Determine the [X, Y] coordinate at the center of the cell enclosing the given text.  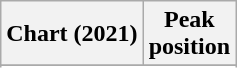
Peakposition [189, 34]
Chart (2021) [72, 34]
